Identify which cell holds the provided text, then report its (x, y) central coordinate. 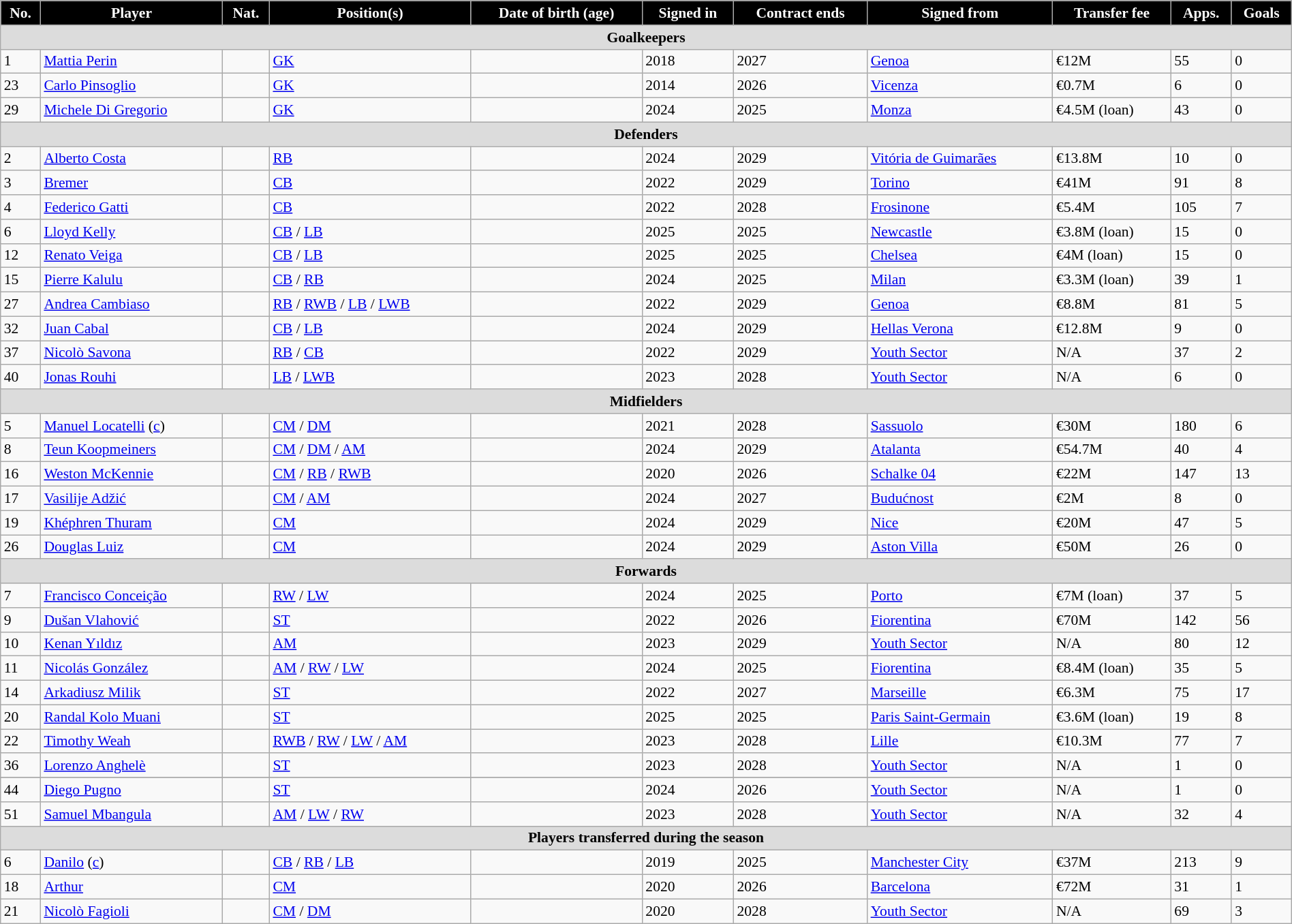
Vasilije Adžić (131, 499)
Khéphren Thuram (131, 523)
Bremer (131, 183)
47 (1201, 523)
51 (20, 814)
Torino (960, 183)
€22M (1112, 474)
Renato Veiga (131, 256)
Arkadiusz Milik (131, 693)
€13.8M (1112, 159)
Marseille (960, 693)
RB (370, 159)
Arthur (131, 887)
€50M (1112, 547)
AM / RW / LW (370, 668)
Teun Koopmeiners (131, 450)
2018 (688, 61)
Alberto Costa (131, 159)
Jonas Rouhi (131, 378)
36 (20, 766)
Position(s) (370, 13)
56 (1261, 620)
75 (1201, 693)
RW / LW (370, 596)
€4M (loan) (1112, 256)
2014 (688, 86)
Vicenza (960, 86)
Lille (960, 741)
€12.8M (1112, 328)
No. (20, 13)
Nicolò Fagioli (131, 911)
€2M (1112, 499)
Francisco Conceição (131, 596)
Timothy Weah (131, 741)
€41M (1112, 183)
Manuel Locatelli (c) (131, 426)
€12M (1112, 61)
Paris Saint-Germain (960, 717)
Kenan Yıldız (131, 644)
Goals (1261, 13)
Randal Kolo Muani (131, 717)
27 (20, 305)
Goalkeepers (646, 37)
105 (1201, 207)
Hellas Verona (960, 328)
Porto (960, 596)
35 (1201, 668)
180 (1201, 426)
€7M (loan) (1112, 596)
11 (20, 668)
Budućnost (960, 499)
Andrea Cambiaso (131, 305)
Date of birth (age) (556, 13)
39 (1201, 280)
€3.6M (loan) (1112, 717)
Chelsea (960, 256)
Aston Villa (960, 547)
Player (131, 13)
AM / LW / RW (370, 814)
Mattia Perin (131, 61)
€3.8M (loan) (1112, 232)
Nicolò Savona (131, 353)
44 (20, 790)
€20M (1112, 523)
16 (20, 474)
Sassuolo (960, 426)
Newcastle (960, 232)
Diego Pugno (131, 790)
Apps. (1201, 13)
€37M (1112, 863)
€8.4M (loan) (1112, 668)
Signed in (688, 13)
18 (20, 887)
Vitória de Guimarães (960, 159)
Nat. (247, 13)
€5.4M (1112, 207)
Monza (960, 110)
Michele Di Gregorio (131, 110)
81 (1201, 305)
14 (20, 693)
LB / LWB (370, 378)
Pierre Kalulu (131, 280)
23 (20, 86)
RB / CB (370, 353)
RWB / RW / LW / AM (370, 741)
55 (1201, 61)
CB / RB (370, 280)
Nicolás González (131, 668)
Douglas Luiz (131, 547)
€72M (1112, 887)
€8.8M (1112, 305)
Frosinone (960, 207)
€10.3M (1112, 741)
43 (1201, 110)
2019 (688, 863)
Manchester City (960, 863)
Juan Cabal (131, 328)
29 (20, 110)
CM / RB / RWB (370, 474)
Midfielders (646, 401)
Contract ends (800, 13)
€6.3M (1112, 693)
€54.7M (1112, 450)
€70M (1112, 620)
CM / AM (370, 499)
Lloyd Kelly (131, 232)
13 (1261, 474)
Signed from (960, 13)
Players transferred during the season (646, 838)
2021 (688, 426)
CB / RB / LB (370, 863)
€30M (1112, 426)
Dušan Vlahović (131, 620)
Defenders (646, 134)
Forwards (646, 572)
Atalanta (960, 450)
CM / DM / AM (370, 450)
Carlo Pinsoglio (131, 86)
213 (1201, 863)
€3.3M (loan) (1112, 280)
Weston McKennie (131, 474)
€4.5M (loan) (1112, 110)
22 (20, 741)
142 (1201, 620)
31 (1201, 887)
Samuel Mbangula (131, 814)
Schalke 04 (960, 474)
77 (1201, 741)
20 (20, 717)
80 (1201, 644)
69 (1201, 911)
Milan (960, 280)
Barcelona (960, 887)
Lorenzo Anghelè (131, 766)
147 (1201, 474)
Danilo (c) (131, 863)
Transfer fee (1112, 13)
RB / RWB / LB / LWB (370, 305)
€0.7M (1112, 86)
91 (1201, 183)
AM (370, 644)
Federico Gatti (131, 207)
21 (20, 911)
Nice (960, 523)
